Extract the (X, Y) coordinate from the center of the cell holding the provided text.  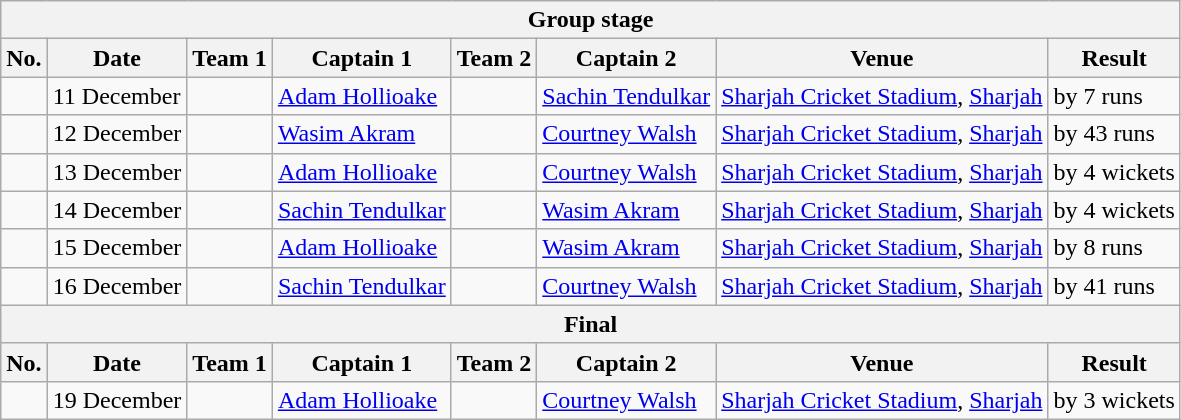
by 8 runs (1114, 248)
by 7 runs (1114, 96)
by 43 runs (1114, 134)
16 December (117, 286)
Final (591, 324)
12 December (117, 134)
14 December (117, 210)
11 December (117, 96)
13 December (117, 172)
15 December (117, 248)
Group stage (591, 20)
by 41 runs (1114, 286)
19 December (117, 400)
by 3 wickets (1114, 400)
